Output the [x, y] coordinate of the center of the cell containing the given text.  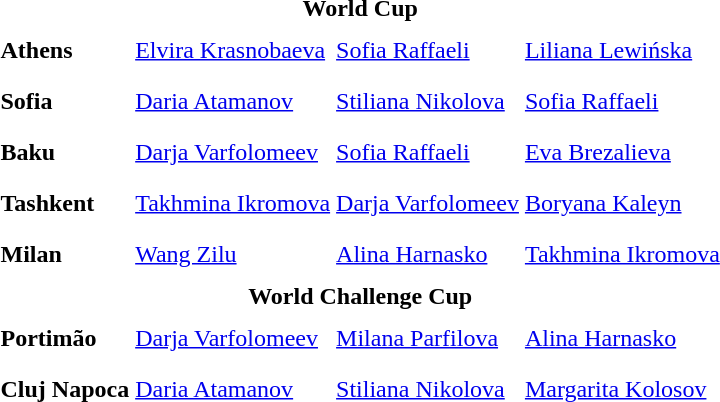
Alina Harnasko [428, 254]
Stiliana Nikolova [428, 101]
Milana Parfilova [428, 338]
Elvira Krasnobaeva [233, 50]
Daria Atamanov [233, 101]
Takhmina Ikromova [233, 203]
Wang Zilu [233, 254]
